Capture the cell that displays the provided text and extract its [X, Y] central coordinate. 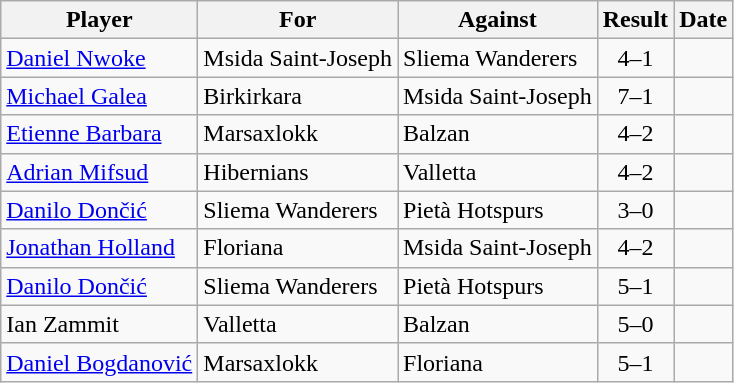
Etienne Barbara [100, 134]
Daniel Nwoke [100, 58]
Result [635, 20]
Date [704, 20]
Ian Zammit [100, 324]
Adrian Mifsud [100, 172]
Jonathan Holland [100, 248]
Birkirkara [298, 96]
Michael Galea [100, 96]
For [298, 20]
5–0 [635, 324]
4–1 [635, 58]
Player [100, 20]
7–1 [635, 96]
Hibernians [298, 172]
Daniel Bogdanović [100, 362]
Against [498, 20]
3–0 [635, 210]
